Extract the (X, Y) coordinate from the center of the cell holding the provided text.  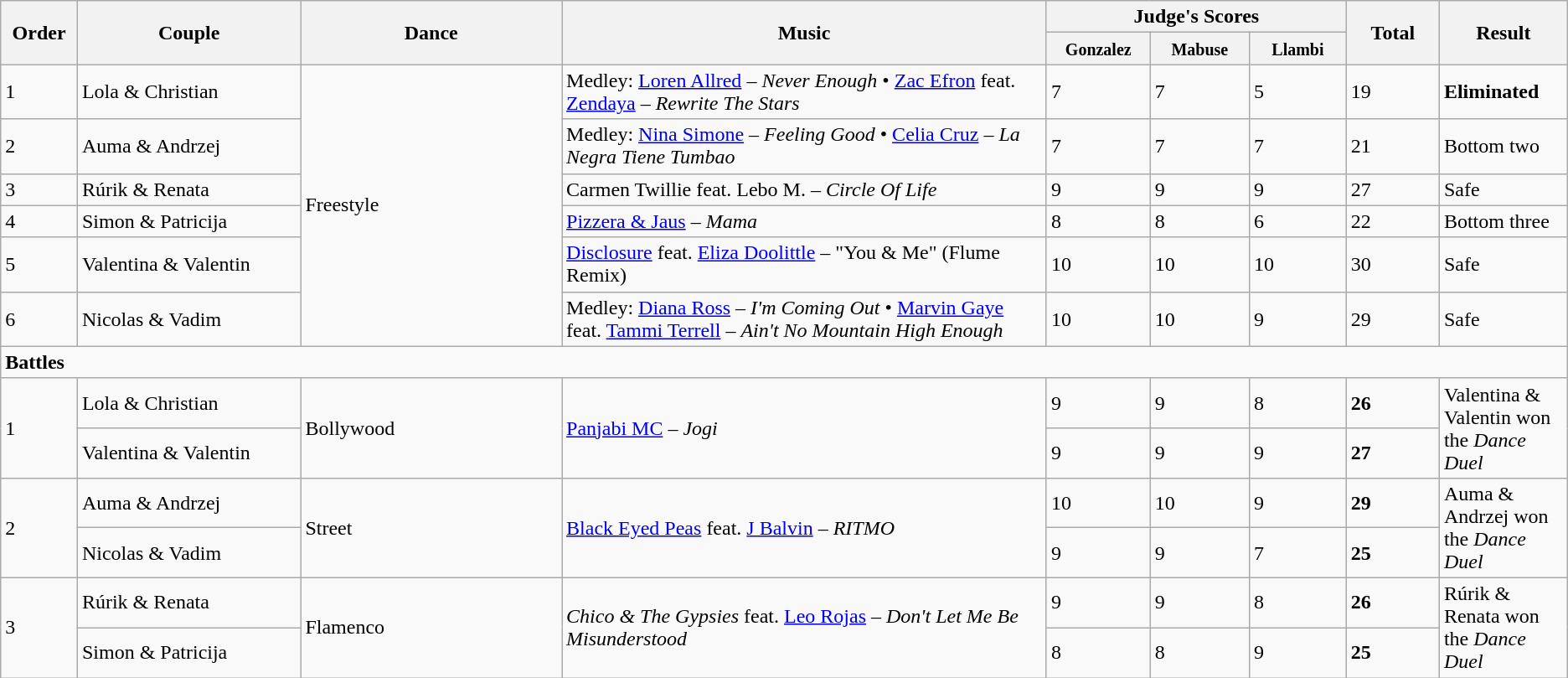
Carmen Twillie feat. Lebo M. – Circle Of Life (804, 189)
Couple (189, 33)
Bottom three (1503, 221)
Dance (431, 33)
Black Eyed Peas feat. J Balvin – RITMO (804, 528)
30 (1392, 265)
Flamenco (431, 627)
21 (1392, 146)
Eliminated (1503, 92)
Freestyle (431, 205)
Mabuse (1199, 49)
Result (1503, 33)
Total (1392, 33)
Rúrik & Renata won the Dance Duel (1503, 627)
Medley: Loren Allred – Never Enough • Zac Efron feat. Zendaya – Rewrite The Stars (804, 92)
19 (1392, 92)
22 (1392, 221)
Valentina & Valentin won the Dance Duel (1503, 427)
Panjabi MC – Jogi (804, 427)
Pizzera & Jaus – Mama (804, 221)
Order (39, 33)
Bollywood (431, 427)
Disclosure feat. Eliza Doolittle – "You & Me" (Flume Remix) (804, 265)
4 (39, 221)
Auma & Andrzej won the Dance Duel (1503, 528)
Gonzalez (1098, 49)
Battles (784, 362)
Music (804, 33)
Medley: Nina Simone – Feeling Good • Celia Cruz – La Negra Tiene Tumbao (804, 146)
Medley: Diana Ross – I'm Coming Out • Marvin Gaye feat. Tammi Terrell – Ain't No Mountain High Enough (804, 318)
Llambi (1298, 49)
Bottom two (1503, 146)
Judge's Scores (1196, 17)
Chico & The Gypsies feat. Leo Rojas – Don't Let Me Be Misunderstood (804, 627)
Street (431, 528)
